Extract the (X, Y) coordinate from the center of the cell holding the provided text.  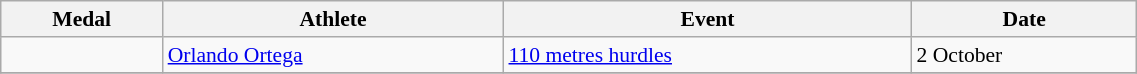
Orlando Ortega (334, 55)
2 October (1024, 55)
Athlete (334, 19)
Date (1024, 19)
Medal (82, 19)
110 metres hurdles (707, 55)
Event (707, 19)
